Detect which cell encompasses the target text, then output its [x, y] center coordinate. 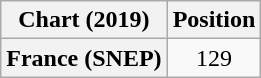
129 [214, 58]
Position [214, 20]
Chart (2019) [84, 20]
France (SNEP) [84, 58]
